Capture the cell that displays the provided text and extract its (x, y) central coordinate. 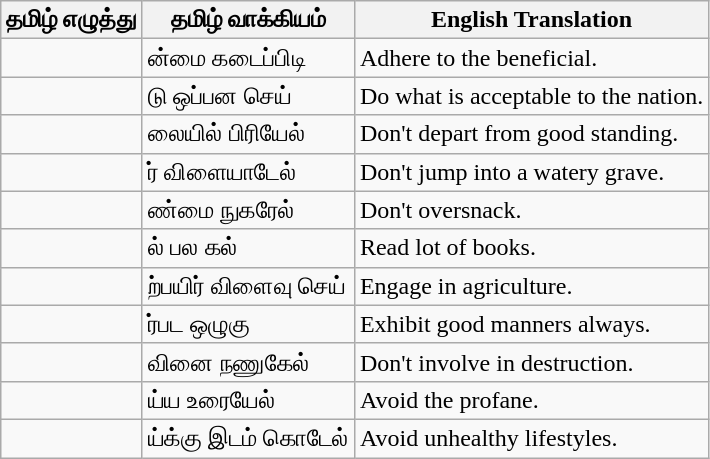
Don't jump into a watery grave. (531, 172)
Avoid unhealthy lifestyles. (531, 438)
Read lot of books. (531, 248)
Don't depart from good standing. (531, 134)
லையில் பிரியேல் (248, 134)
Don't oversnack. (531, 210)
தமிழ் எழுத்து (72, 20)
ர்பட ஒழுகு (248, 324)
Exhibit good manners always. (531, 324)
ர் விளையாடேல் (248, 172)
Adhere to the beneficial. (531, 58)
ய்ய உரையேல் (248, 400)
தமிழ் வாக்கியம் (248, 20)
ண்மை நுகரேல் (248, 210)
வினை நணுகேல் (248, 362)
Avoid the profane. (531, 400)
Do what is acceptable to the nation. (531, 96)
ன்மை கடைப்பிடி (248, 58)
டு ஒப்பன செய் (248, 96)
ய்க்கு இடம் கொடேல் (248, 438)
ற்பயிர் விளைவு செய் (248, 286)
ல் பல கல் (248, 248)
Don't involve in destruction. (531, 362)
Engage in agriculture. (531, 286)
English Translation (531, 20)
